Return (X, Y) of the center of cell containing provided text 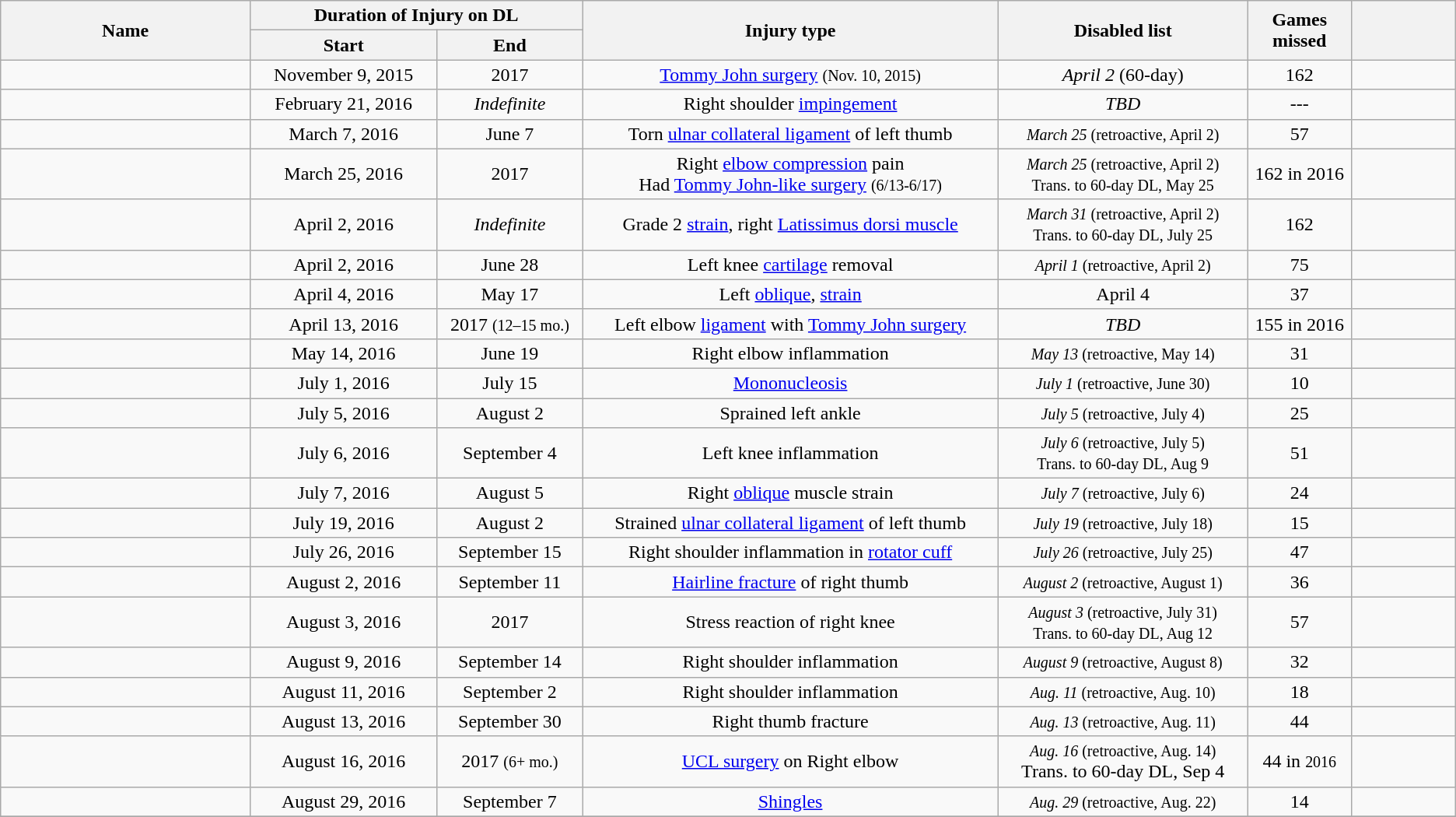
August 29, 2016 (343, 801)
April 1 (retroactive, April 2) (1123, 265)
March 25 (retroactive, April 2) (1123, 134)
Right elbow inflammation (790, 353)
July 7 (retroactive, July 6) (1123, 493)
May 13 (retroactive, May 14) (1123, 353)
September 2 (510, 692)
31 (1300, 353)
Duration of Injury on DL (416, 16)
Left elbow ligament with Tommy John surgery (790, 324)
March 7, 2016 (343, 134)
May 17 (510, 294)
March 25 (retroactive, April 2)Trans. to 60-day DL, May 25 (1123, 174)
July 19 (retroactive, July 18) (1123, 523)
September 7 (510, 801)
August 11, 2016 (343, 692)
August 2, 2016 (343, 582)
July 5, 2016 (343, 413)
August 9, 2016 (343, 662)
36 (1300, 582)
Aug. 13 (retroactive, Aug. 11) (1123, 721)
Aug. 16 (retroactive, Aug. 14)Trans. to 60-day DL, Sep 4 (1123, 761)
24 (1300, 493)
Aug. 11 (retroactive, Aug. 10) (1123, 692)
51 (1300, 453)
Right elbow compression pain Had Tommy John-like surgery (6/13-6/17) (790, 174)
July 6 (retroactive, July 5)Trans. to 60-day DL, Aug 9 (1123, 453)
Right shoulder inflammation in rotator cuff (790, 552)
Disabled list (1123, 30)
July 26 (retroactive, July 25) (1123, 552)
July 6, 2016 (343, 453)
2017 (12–15 mo.) (510, 324)
September 30 (510, 721)
Grade 2 strain, right Latissimus dorsi muscle (790, 224)
September 4 (510, 453)
Aug. 29 (retroactive, Aug. 22) (1123, 801)
July 15 (510, 383)
July 1, 2016 (343, 383)
August 5 (510, 493)
Name (126, 30)
Right shoulder impingement (790, 104)
25 (1300, 413)
75 (1300, 265)
Hairline fracture of right thumb (790, 582)
April 13, 2016 (343, 324)
July 7, 2016 (343, 493)
July 26, 2016 (343, 552)
UCL surgery on Right elbow (790, 761)
37 (1300, 294)
June 28 (510, 265)
End (510, 45)
Left oblique, strain (790, 294)
February 21, 2016 (343, 104)
Right thumb fracture (790, 721)
162 in 2016 (1300, 174)
44 (1300, 721)
September 15 (510, 552)
November 9, 2015 (343, 75)
Strained ulnar collateral ligament of left thumb (790, 523)
August 13, 2016 (343, 721)
Start (343, 45)
Left knee inflammation (790, 453)
August 2 (retroactive, August 1) (1123, 582)
April 2 (60-day) (1123, 75)
July 5 (retroactive, July 4) (1123, 413)
32 (1300, 662)
July 1 (retroactive, June 30) (1123, 383)
August 16, 2016 (343, 761)
July 19, 2016 (343, 523)
June 7 (510, 134)
April 4 (1123, 294)
Shingles (790, 801)
September 14 (510, 662)
March 31 (retroactive, April 2) Trans. to 60-day DL, July 25 (1123, 224)
March 25, 2016 (343, 174)
April 4, 2016 (343, 294)
--- (1300, 104)
10 (1300, 383)
Stress reaction of right knee (790, 622)
Torn ulnar collateral ligament of left thumb (790, 134)
14 (1300, 801)
18 (1300, 692)
155 in 2016 (1300, 324)
Mononucleosis (790, 383)
44 in 2016 (1300, 761)
2017 (6+ mo.) (510, 761)
Games missed (1300, 30)
August 9 (retroactive, August 8) (1123, 662)
September 11 (510, 582)
Right oblique muscle strain (790, 493)
May 14, 2016 (343, 353)
Injury type (790, 30)
Tommy John surgery (Nov. 10, 2015) (790, 75)
August 3 (retroactive, July 31) Trans. to 60-day DL, Aug 12 (1123, 622)
August 3, 2016 (343, 622)
June 19 (510, 353)
47 (1300, 552)
Sprained left ankle (790, 413)
Left knee cartilage removal (790, 265)
15 (1300, 523)
